Detect which cell encompasses the target text, then output its (X, Y) center coordinate. 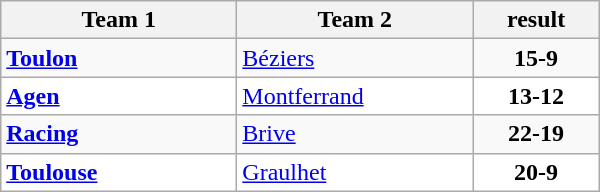
Toulon (119, 58)
Graulhet (355, 172)
Agen (119, 96)
20-9 (536, 172)
15-9 (536, 58)
Toulouse (119, 172)
22-19 (536, 134)
Team 1 (119, 20)
Brive (355, 134)
result (536, 20)
Béziers (355, 58)
Racing (119, 134)
Team 2 (355, 20)
Montferrand (355, 96)
13-12 (536, 96)
